Locate the cell with the specified text and output its [X, Y] center coordinate. 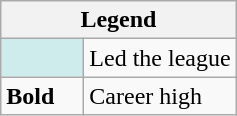
Legend [118, 20]
Led the league [160, 58]
Bold [42, 96]
Career high [160, 96]
